Extract the [X, Y] coordinate from the center of the cell holding the provided text.  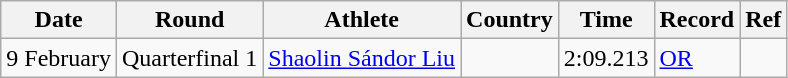
Round [189, 20]
2:09.213 [606, 58]
Country [510, 20]
Quarterfinal 1 [189, 58]
Athlete [362, 20]
Ref [764, 20]
Shaolin Sándor Liu [362, 58]
Date [59, 20]
Time [606, 20]
OR [697, 58]
Record [697, 20]
9 February [59, 58]
